Identify which cell holds the provided text, then report its [X, Y] central coordinate. 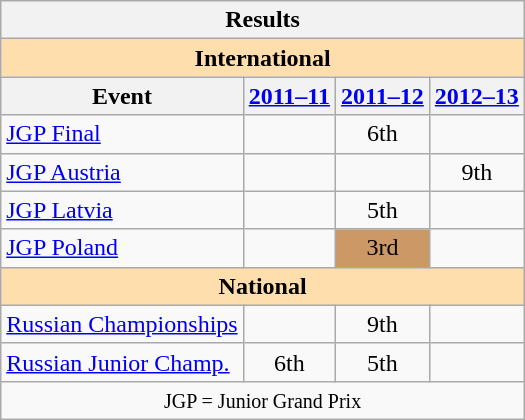
International [263, 58]
Russian Junior Champ. [122, 362]
JGP Final [122, 134]
2011–11 [289, 96]
3rd [383, 248]
2011–12 [383, 96]
Results [263, 20]
JGP Latvia [122, 210]
National [263, 286]
JGP Austria [122, 172]
Russian Championships [122, 324]
2012–13 [476, 96]
JGP Poland [122, 248]
Event [122, 96]
JGP = Junior Grand Prix [263, 400]
